Identify which cell holds the provided text, then report its [X, Y] central coordinate. 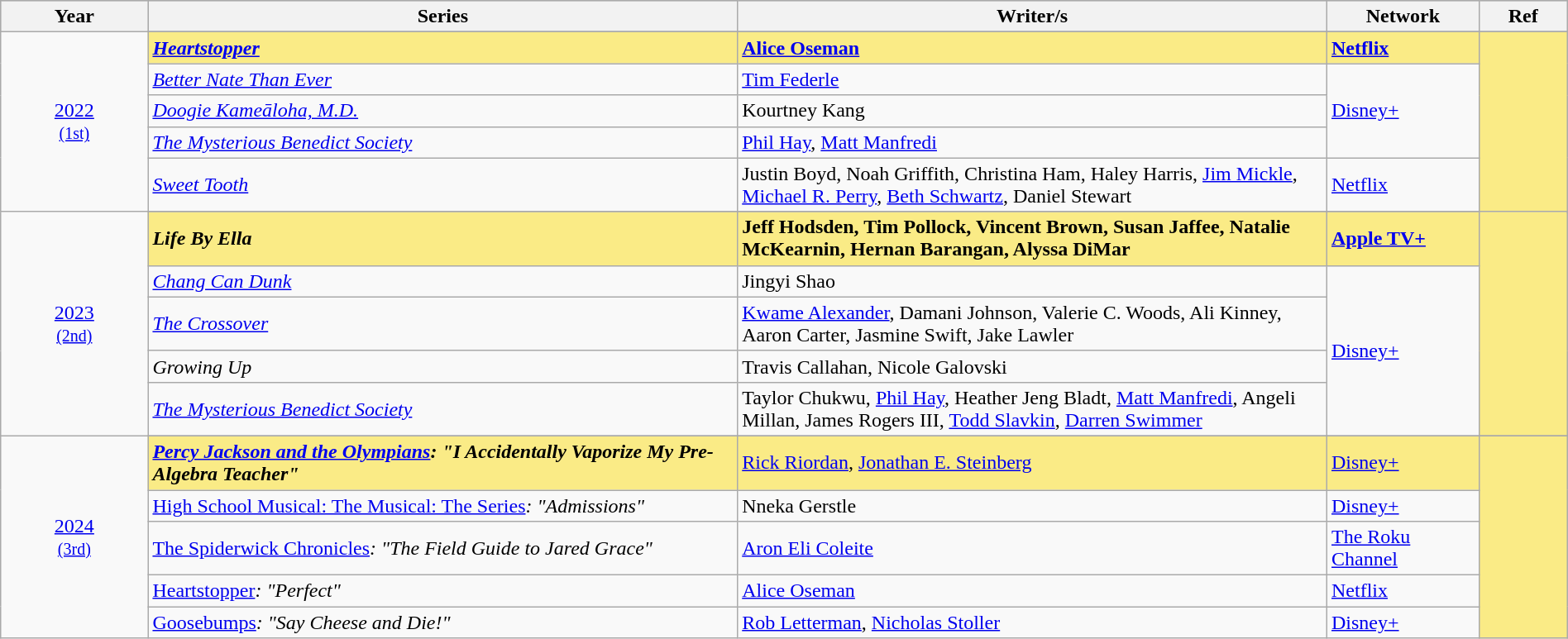
Nneka Gerstle [1032, 505]
High School Musical: The Musical: The Series: "Admissions" [443, 505]
Jingyi Shao [1032, 281]
Percy Jackson and the Olympians: "I Accidentally Vaporize My Pre-Algebra Teacher" [443, 463]
Travis Callahan, Nicole Galovski [1032, 366]
Growing Up [443, 366]
Chang Can Dunk [443, 281]
Tim Federle [1032, 79]
Phil Hay, Matt Manfredi [1032, 142]
Jeff Hodsden, Tim Pollock, Vincent Brown, Susan Jaffee, Natalie McKearnin, Hernan Barangan, Alyssa DiMar [1032, 238]
Rob Letterman, Nicholas Stoller [1032, 622]
Goosebumps: "Say Cheese and Die!" [443, 622]
Better Nate Than Ever [443, 79]
Rick Riordan, Jonathan E. Steinberg [1032, 463]
The Spiderwick Chronicles: "The Field Guide to Jared Grace" [443, 549]
The Roku Channel [1403, 549]
Sweet Tooth [443, 185]
Doogie Kameāloha, M.D. [443, 111]
2022(1st) [74, 122]
Heartstopper: "Perfect" [443, 591]
Kourtney Kang [1032, 111]
Year [74, 17]
Writer/s [1032, 17]
Life By Ella [443, 238]
2024(3rd) [74, 536]
Aron Eli Coleite [1032, 549]
Apple TV+ [1403, 238]
Kwame Alexander, Damani Johnson, Valerie C. Woods, Ali Kinney, Aaron Carter, Jasmine Swift, Jake Lawler [1032, 324]
Network [1403, 17]
Justin Boyd, Noah Griffith, Christina Ham, Haley Harris, Jim Mickle, Michael R. Perry, Beth Schwartz, Daniel Stewart [1032, 185]
Taylor Chukwu, Phil Hay, Heather Jeng Bladt, Matt Manfredi, Angeli Millan, James Rogers III, Todd Slavkin, Darren Swimmer [1032, 408]
Ref [1523, 17]
Series [443, 17]
Heartstopper [443, 48]
2023(2nd) [74, 324]
The Crossover [443, 324]
